Locate the cell with the specified text and output its [X, Y] center coordinate. 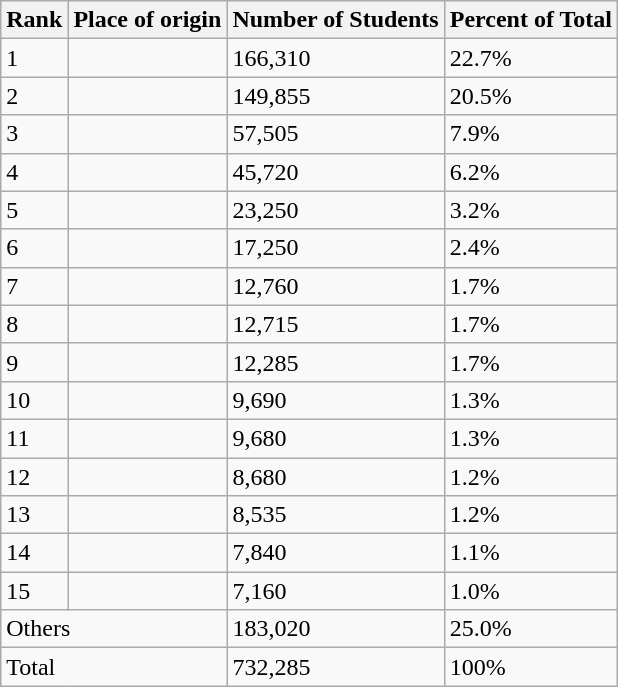
Rank [34, 20]
25.0% [530, 629]
9,680 [336, 438]
15 [34, 591]
11 [34, 438]
3 [34, 134]
9,690 [336, 400]
10 [34, 400]
5 [34, 210]
14 [34, 553]
12,715 [336, 324]
1.0% [530, 591]
6 [34, 248]
8,680 [336, 477]
Place of origin [148, 20]
8,535 [336, 515]
100% [530, 667]
7.9% [530, 134]
7,840 [336, 553]
23,250 [336, 210]
Percent of Total [530, 20]
12 [34, 477]
17,250 [336, 248]
1 [34, 58]
Total [114, 667]
183,020 [336, 629]
6.2% [530, 172]
732,285 [336, 667]
57,505 [336, 134]
Number of Students [336, 20]
1.1% [530, 553]
Others [114, 629]
8 [34, 324]
9 [34, 362]
13 [34, 515]
166,310 [336, 58]
149,855 [336, 96]
12,285 [336, 362]
3.2% [530, 210]
7 [34, 286]
7,160 [336, 591]
12,760 [336, 286]
22.7% [530, 58]
2 [34, 96]
2.4% [530, 248]
45,720 [336, 172]
4 [34, 172]
20.5% [530, 96]
